Capture the cell that displays the provided text and extract its (X, Y) central coordinate. 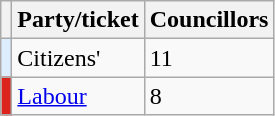
Party/ticket (78, 20)
Citizens' (78, 58)
Councillors (209, 20)
8 (209, 96)
11 (209, 58)
Labour (78, 96)
